For the text-containing cell, return its midpoint in (x, y) coordinate format. 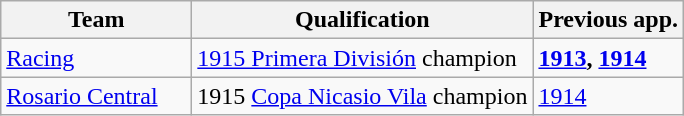
1913, 1914 (608, 58)
Racing (96, 58)
Rosario Central (96, 96)
1914 (608, 96)
Qualification (362, 20)
1915 Primera División champion (362, 58)
1915 Copa Nicasio Vila champion (362, 96)
Team (96, 20)
Previous app. (608, 20)
